Pinpoint the cell where the given text exists, returning its (X, Y) midpoint coordinate. 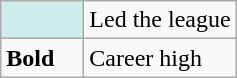
Bold (42, 58)
Career high (160, 58)
Led the league (160, 20)
